From the cell containing the given text, extract its center point as (X, Y) coordinate. 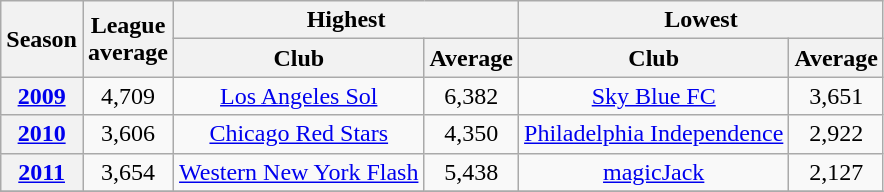
2009 (42, 96)
Philadelphia Independence (654, 134)
Los Angeles Sol (299, 96)
Lowest (702, 20)
2011 (42, 172)
2010 (42, 134)
5,438 (472, 172)
magicJack (654, 172)
Season (42, 39)
4,350 (472, 134)
2,127 (836, 172)
3,651 (836, 96)
3,606 (128, 134)
Leagueaverage (128, 39)
Chicago Red Stars (299, 134)
2,922 (836, 134)
6,382 (472, 96)
Western New York Flash (299, 172)
3,654 (128, 172)
Sky Blue FC (654, 96)
4,709 (128, 96)
Highest (346, 20)
